Extract the (x, y) coordinate from the center of the cell holding the provided text.  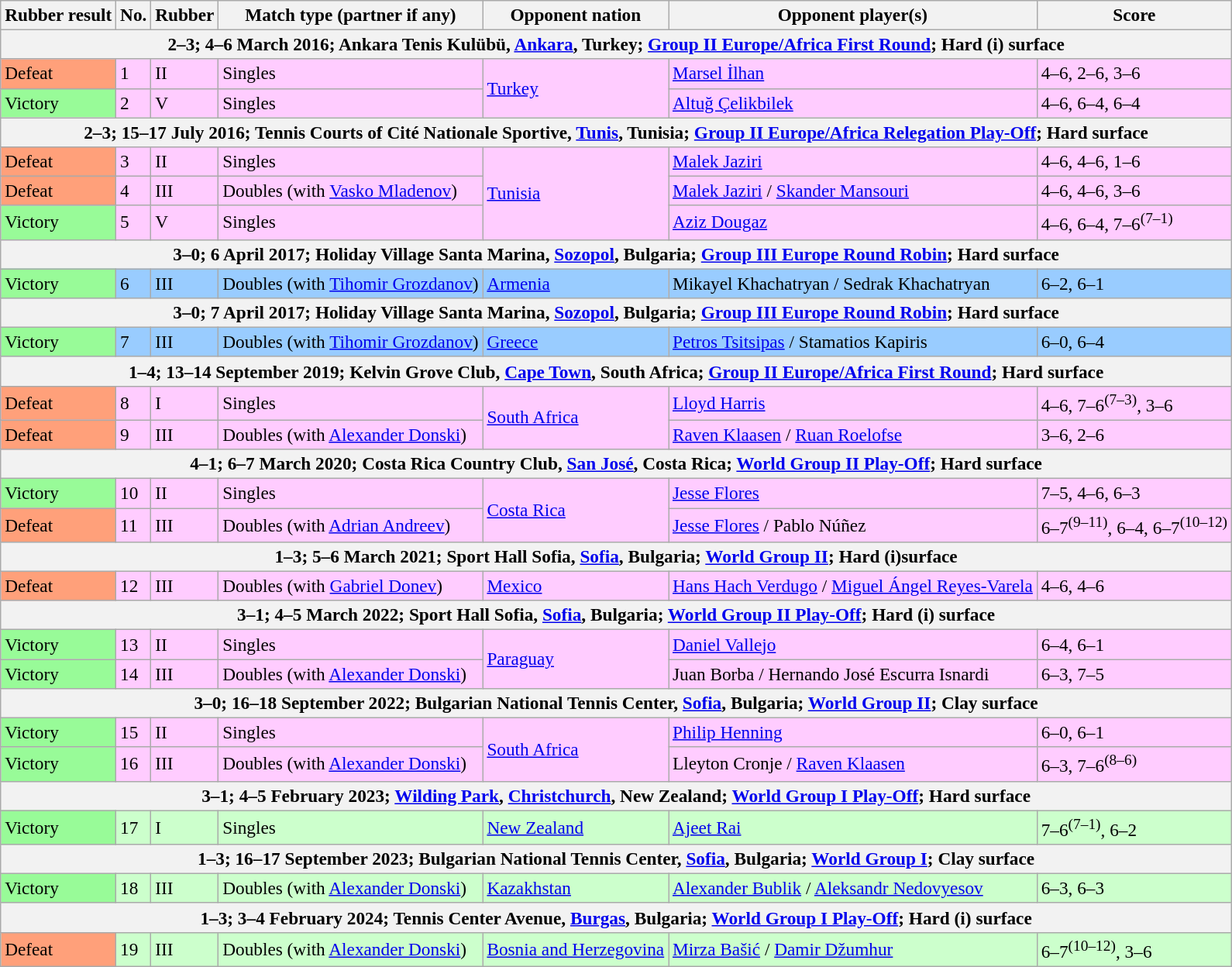
Marsel İlhan (853, 74)
2–3; 4–6 March 2016; Ankara Tenis Kulübü, Ankara, Turkey; Group II Europe/Africa First Round; Hard (i) surface (617, 44)
4–6, 4–6 (1134, 586)
Opponent nation (576, 15)
Daniel Vallejo (853, 644)
9 (133, 435)
1–3; 3–4 February 2024; Tennis Center Avenue, Burgas, Bulgaria; World Group I Play-Off; Hard (i) surface (617, 917)
11 (133, 525)
Petros Tsitsipas / Stamatios Kapiris (853, 342)
Greece (576, 342)
4–6, 2–6, 3–6 (1134, 74)
16 (133, 764)
Tunisia (576, 193)
3–0; 6 April 2017; Holiday Village Santa Marina, Sozopol, Bulgaria; Group III Europe Round Robin; Hard surface (617, 254)
7 (133, 342)
Rubber result (59, 15)
6–2, 6–1 (1134, 284)
6–3, 7–5 (1134, 673)
Lleyton Cronje / Raven Klaasen (853, 764)
Raven Klaasen / Ruan Roelofse (853, 435)
4–6, 4–6, 1–6 (1134, 161)
Paraguay (576, 659)
3–0; 7 April 2017; Holiday Village Santa Marina, Sozopol, Bulgaria; Group III Europe Round Robin; Hard surface (617, 312)
Rubber (184, 15)
Doubles (with Gabriel Donev) (350, 586)
Score (1134, 15)
Mirza Bašić / Damir Džumhur (853, 949)
4 (133, 191)
New Zealand (576, 827)
1–3; 16–17 September 2023; Bulgarian National Tennis Center, Sofia, Bulgaria; World Group I; Clay surface (617, 859)
4–6, 7–6(7–3), 3–6 (1134, 403)
7–6(7–1), 6–2 (1134, 827)
18 (133, 888)
6–0, 6–4 (1134, 342)
6–7(9–11), 6–4, 6–7(10–12) (1134, 525)
Mikayel Khachatryan / Sedrak Khachatryan (853, 284)
Opponent player(s) (853, 15)
14 (133, 673)
4–6, 6–4, 7–6(7–1) (1134, 222)
2 (133, 103)
Jesse Flores (853, 493)
1–3; 5–6 March 2021; Sport Hall Sofia, Sofia, Bulgaria; World Group II; Hard (i)surface (617, 556)
7–5, 4–6, 6–3 (1134, 493)
17 (133, 827)
6–4, 6–1 (1134, 644)
3–0; 16–18 September 2022; Bulgarian National Tennis Center, Sofia, Bulgaria; World Group II; Clay surface (617, 703)
3–6, 2–6 (1134, 435)
1–4; 13–14 September 2019; Kelvin Grove Club, Cape Town, South Africa; Group II Europe/Africa First Round; Hard surface (617, 371)
Doubles (with Vasko Mladenov) (350, 191)
6–3, 7–6(8–6) (1134, 764)
Hans Hach Verdugo / Miguel Ángel Reyes-Varela (853, 586)
Armenia (576, 284)
Malek Jaziri (853, 161)
19 (133, 949)
Alexander Bublik / Aleksandr Nedovyesov (853, 888)
Altuğ Çelikbilek (853, 103)
Bosnia and Herzegovina (576, 949)
Kazakhstan (576, 888)
1 (133, 74)
4–6, 4–6, 3–6 (1134, 191)
6 (133, 284)
Match type (partner if any) (350, 15)
Malek Jaziri / Skander Mansouri (853, 191)
Jesse Flores / Pablo Núñez (853, 525)
15 (133, 732)
Ajeet Rai (853, 827)
5 (133, 222)
6–7(10–12), 3–6 (1134, 949)
Costa Rica (576, 510)
13 (133, 644)
12 (133, 586)
Doubles (with Adrian Andreev) (350, 525)
10 (133, 493)
Aziz Dougaz (853, 222)
Lloyd Harris (853, 403)
4–6, 6–4, 6–4 (1134, 103)
8 (133, 403)
6–0, 6–1 (1134, 732)
3–1; 4–5 February 2023; Wilding Park, Christchurch, New Zealand; World Group I Play-Off; Hard surface (617, 796)
No. (133, 15)
3 (133, 161)
Mexico (576, 586)
6–3, 6–3 (1134, 888)
4–1; 6–7 March 2020; Costa Rica Country Club, San José, Costa Rica; World Group II Play-Off; Hard surface (617, 464)
Philip Henning (853, 732)
Turkey (576, 88)
3–1; 4–5 March 2022; Sport Hall Sofia, Sofia, Bulgaria; World Group II Play-Off; Hard (i) surface (617, 615)
Juan Borba / Hernando José Escurra Isnardi (853, 673)
2–3; 15–17 July 2016; Tennis Courts of Cité Nationale Sportive, Tunis, Tunisia; Group II Europe/Africa Relegation Play-Off; Hard surface (617, 132)
